Locate the cell with the specified text and output its (X, Y) center coordinate. 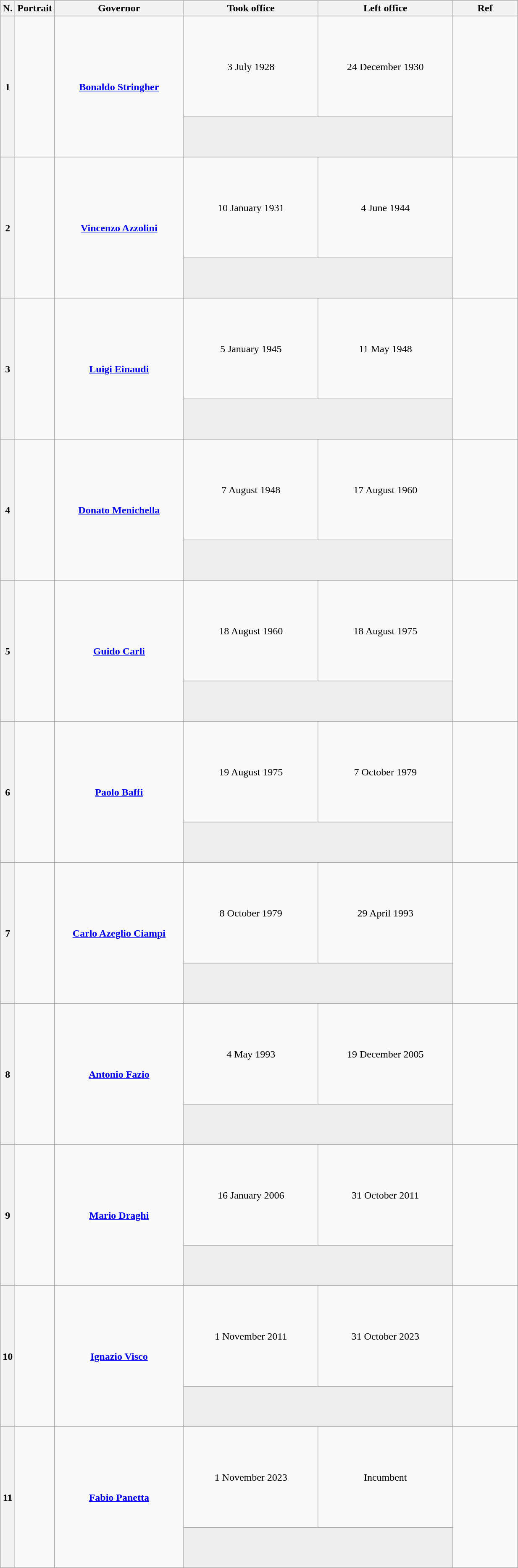
Bonaldo Stringher (119, 87)
9 (8, 1215)
2 (8, 228)
Guido Carli (119, 651)
31 October 2023 (385, 1336)
Donato Menichella (119, 510)
11 (8, 1497)
31 October 2011 (385, 1195)
Vincenzo Azzolini (119, 228)
10 (8, 1356)
29 April 1993 (385, 913)
3 (8, 369)
5 January 1945 (251, 349)
7 August 1948 (251, 490)
11 May 1948 (385, 349)
Governor (119, 8)
Fabio Panetta (119, 1497)
Took office (251, 8)
Left office (385, 8)
4 (8, 510)
Carlo Azeglio Ciampi (119, 933)
18 August 1975 (385, 631)
8 October 1979 (251, 913)
19 December 2005 (385, 1054)
5 (8, 651)
Ignazio Visco (119, 1356)
7 (8, 933)
6 (8, 792)
Luigi Einaudi (119, 369)
7 October 1979 (385, 772)
Ref (485, 8)
24 December 1930 (385, 67)
Antonio Fazio (119, 1074)
Incumbent (385, 1477)
3 July 1928 (251, 67)
Paolo Baffi (119, 792)
17 August 1960 (385, 490)
1 November 2023 (251, 1477)
1 November 2011 (251, 1336)
1 (8, 87)
19 August 1975 (251, 772)
8 (8, 1074)
10 January 1931 (251, 208)
4 June 1944 (385, 208)
16 January 2006 (251, 1195)
Portrait (35, 8)
18 August 1960 (251, 631)
Mario Draghi (119, 1215)
4 May 1993 (251, 1054)
N. (8, 8)
